Extract the [x, y] coordinate from the center of the cell holding the provided text.  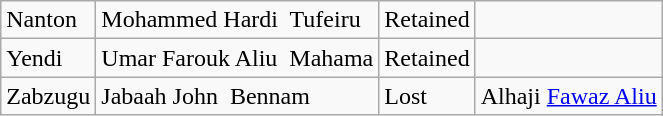
Alhaji Fawaz Aliu [568, 96]
Nanton [48, 20]
Mohammed Hardi Tufeiru [238, 20]
Jabaah John Bennam [238, 96]
Lost [427, 96]
Yendi [48, 58]
Umar Farouk Aliu Mahama [238, 58]
Zabzugu [48, 96]
